Search for the cell housing the specified text and yield its (x, y) center coordinate. 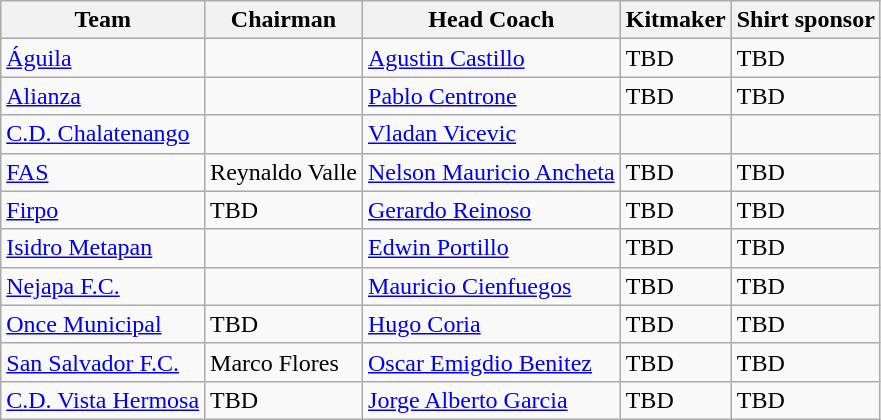
C.D. Chalatenango (103, 134)
Edwin Portillo (492, 248)
Mauricio Cienfuegos (492, 286)
Nejapa F.C. (103, 286)
Nelson Mauricio Ancheta (492, 172)
Reynaldo Valle (284, 172)
Oscar Emigdio Benitez (492, 362)
San Salvador F.C. (103, 362)
Head Coach (492, 20)
Vladan Vicevic (492, 134)
C.D. Vista Hermosa (103, 400)
Águila (103, 58)
FAS (103, 172)
Kitmaker (676, 20)
Hugo Coria (492, 324)
Jorge Alberto Garcia (492, 400)
Agustin Castillo (492, 58)
Pablo Centrone (492, 96)
Once Municipal (103, 324)
Team (103, 20)
Marco Flores (284, 362)
Shirt sponsor (806, 20)
Firpo (103, 210)
Isidro Metapan (103, 248)
Chairman (284, 20)
Gerardo Reinoso (492, 210)
Alianza (103, 96)
